Extract the (X, Y) coordinate from the center of the cell holding the provided text.  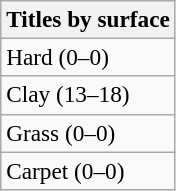
Grass (0–0) (88, 133)
Titles by surface (88, 19)
Hard (0–0) (88, 57)
Clay (13–18) (88, 95)
Carpet (0–0) (88, 170)
